Find where the given text appears and provide that cell's center as [X, Y] coordinate. 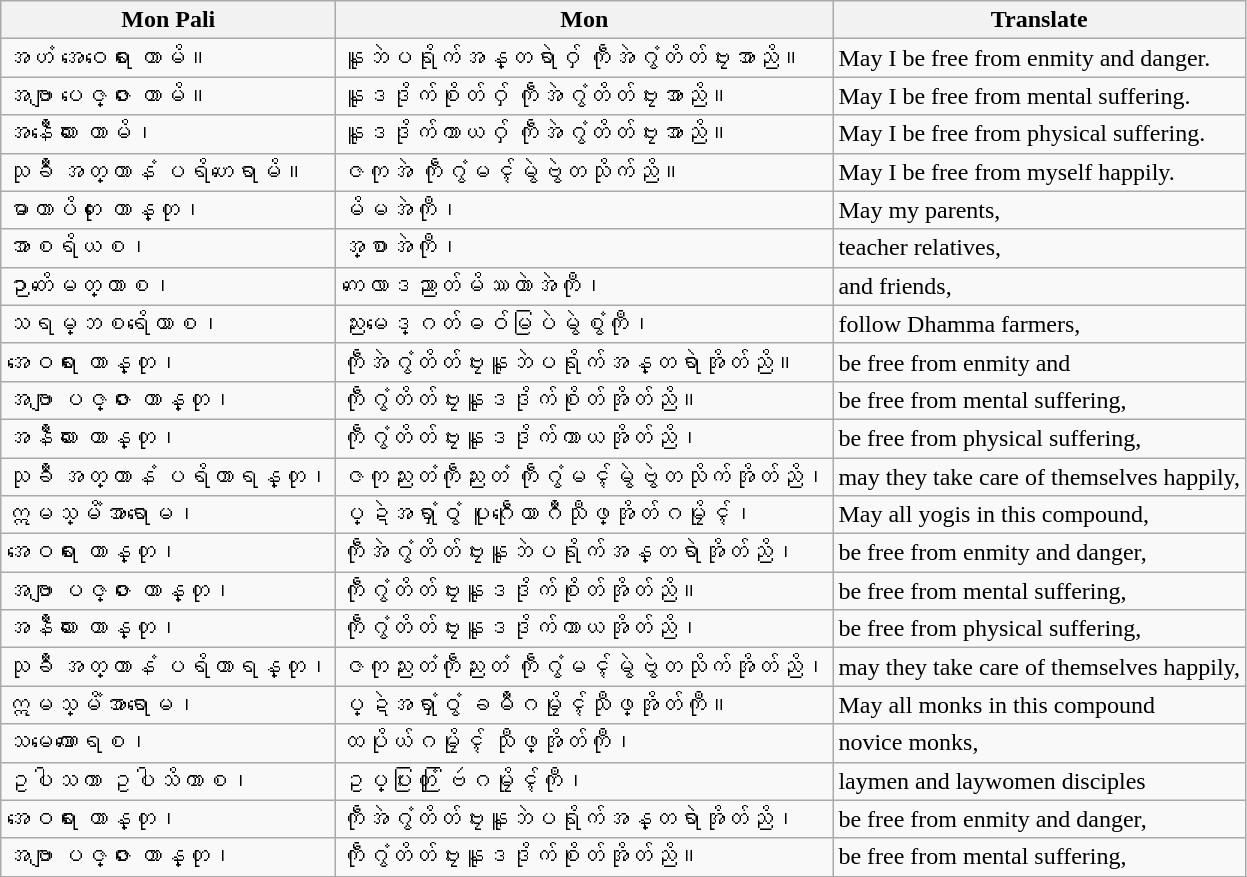
ဥပါသကာ ဥပါသိကာစ၊ [168, 781]
နူဒဒိုက်စိုတ်ဂှ် ကဵုအဲဂွံတိတ်ဗၠးအာညိ။ [584, 96]
နူဒဒိုက်ကာယဂှ် ကဵုအဲဂွံတိတ်ဗၠးအာညိ။ [584, 134]
ထပိုယ်ဂမၠိုၚ် သီုဖ္အိုတ်ကီု၊ [584, 743]
ဉာတိမေတ္တာစ၊ [168, 286]
follow Dhamma farmers, [1040, 324]
May my parents, [1040, 210]
အနဳဃော ဟောမိ၊ [168, 134]
May all yogis in this compound, [1040, 515]
ဇကုအဲ ကဵုဂွံမၚ်မွဲဗွဲတသိုက်ညိ။ [584, 172]
May I be free from physical suffering. [1040, 134]
အဟံ အဝေရော ဟောမိ။ [168, 58]
မာတာပိတု ဟောန္တု၊ [168, 210]
novice monks, [1040, 743]
teacher relatives, [1040, 248]
Mon [584, 20]
ကဵုအဲဂွံတိတ်ဗၠးနူဘဲပရိုက်အန္တရာဲအိုတ်ညိ။ [584, 362]
ညးမဒ္ဂေတ်ဓဝ်မပြဲမွဲစွံကီု၊ [584, 324]
မိမအဲကီု၊ [584, 210]
သရမ္ဘစရိယောစ၊ [168, 324]
အဗျာ ပဇ္ဇော ဟောမိ။ [168, 96]
Translate [1040, 20]
May I be free from mental suffering. [1040, 96]
May all monks in this compound [1040, 705]
ကလောဒညာတ်မိဿဟာဲအဲကီု၊ [584, 286]
be free from enmity and [1040, 362]
အ္စာအဲကီု၊ [584, 248]
May I be free from myself happily. [1040, 172]
ဥပ္ပးတြုံ ဗြဴဂမၠိုၚ်ကီု၊ [584, 781]
May I be free from enmity and danger. [1040, 58]
သမဏောရေစ၊ [168, 743]
နူဘဲပရိုက်အန္တရာဲဂှ် ကဵုအဲဂွံတိတ်ဗၠးအာညိ။ [584, 58]
သုခဳ အတ္တာနံ ပရိဟရောမိ။ [168, 172]
အာစရိယစ၊ [168, 248]
ပ္ဍဲအရှာံဝွံ ပူဂဵုယောဂဳသီုဖ္အိုတ်ဂမၠိုၚ်၊ [584, 515]
ပ္ဍဲအရှာံဝွံ ခမဳဂမၠိုၚ်သီုဖ္အိုတ်ကီု။ [584, 705]
laymen and laywomen disciples [1040, 781]
Mon Pali [168, 20]
and friends, [1040, 286]
